From the cell containing the given text, extract its center point as [X, Y] coordinate. 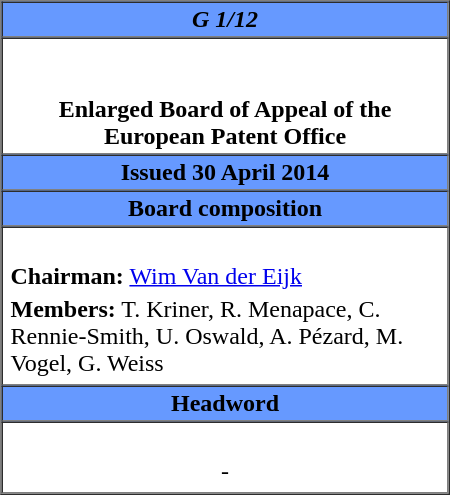
G 1/12 [226, 20]
Board composition [226, 208]
Chairman: Wim Van der Eijk [225, 276]
Enlarged Board of Appeal of the European Patent Office [226, 96]
Headword [226, 404]
Issued 30 April 2014 [226, 172]
Chairman: Wim Van der Eijk Members: T. Kriner, R. Menapace, C. Rennie-Smith, U. Oswald, A. Pézard, M. Vogel, G. Weiss [226, 306]
Members: T. Kriner, R. Menapace, C. Rennie-Smith, U. Oswald, A. Pézard, M. Vogel, G. Weiss [225, 336]
